Extract the [X, Y] coordinate from the center of the cell holding the provided text.  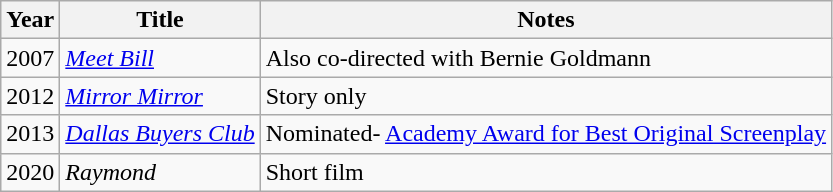
Mirror Mirror [160, 96]
Meet Bill [160, 58]
Short film [546, 172]
Raymond [160, 172]
2012 [30, 96]
2020 [30, 172]
Year [30, 20]
Also co-directed with Bernie Goldmann [546, 58]
2007 [30, 58]
Title [160, 20]
Notes [546, 20]
Nominated- Academy Award for Best Original Screenplay [546, 134]
Dallas Buyers Club [160, 134]
2013 [30, 134]
Story only [546, 96]
